Output the (x, y) coordinate of the center of the cell containing the given text.  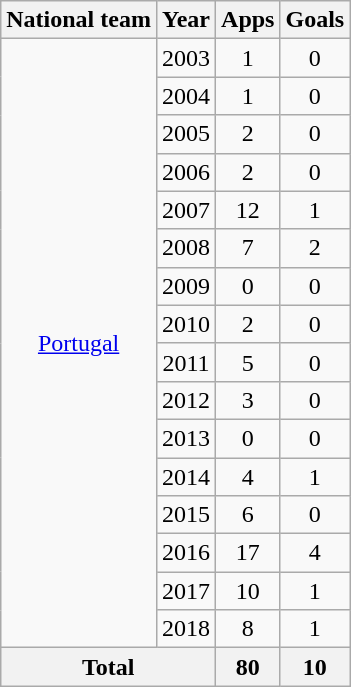
5 (248, 362)
Goals (315, 20)
Year (186, 20)
8 (248, 629)
2013 (186, 438)
Portugal (79, 344)
2003 (186, 58)
Total (108, 667)
7 (248, 248)
2015 (186, 515)
17 (248, 553)
2009 (186, 286)
2006 (186, 172)
2017 (186, 591)
2011 (186, 362)
2007 (186, 210)
12 (248, 210)
2016 (186, 553)
Apps (248, 20)
2018 (186, 629)
6 (248, 515)
3 (248, 400)
2014 (186, 477)
2010 (186, 324)
2005 (186, 134)
2004 (186, 96)
2008 (186, 248)
National team (79, 20)
80 (248, 667)
2012 (186, 400)
